Extract the (x, y) coordinate from the center of the cell holding the provided text.  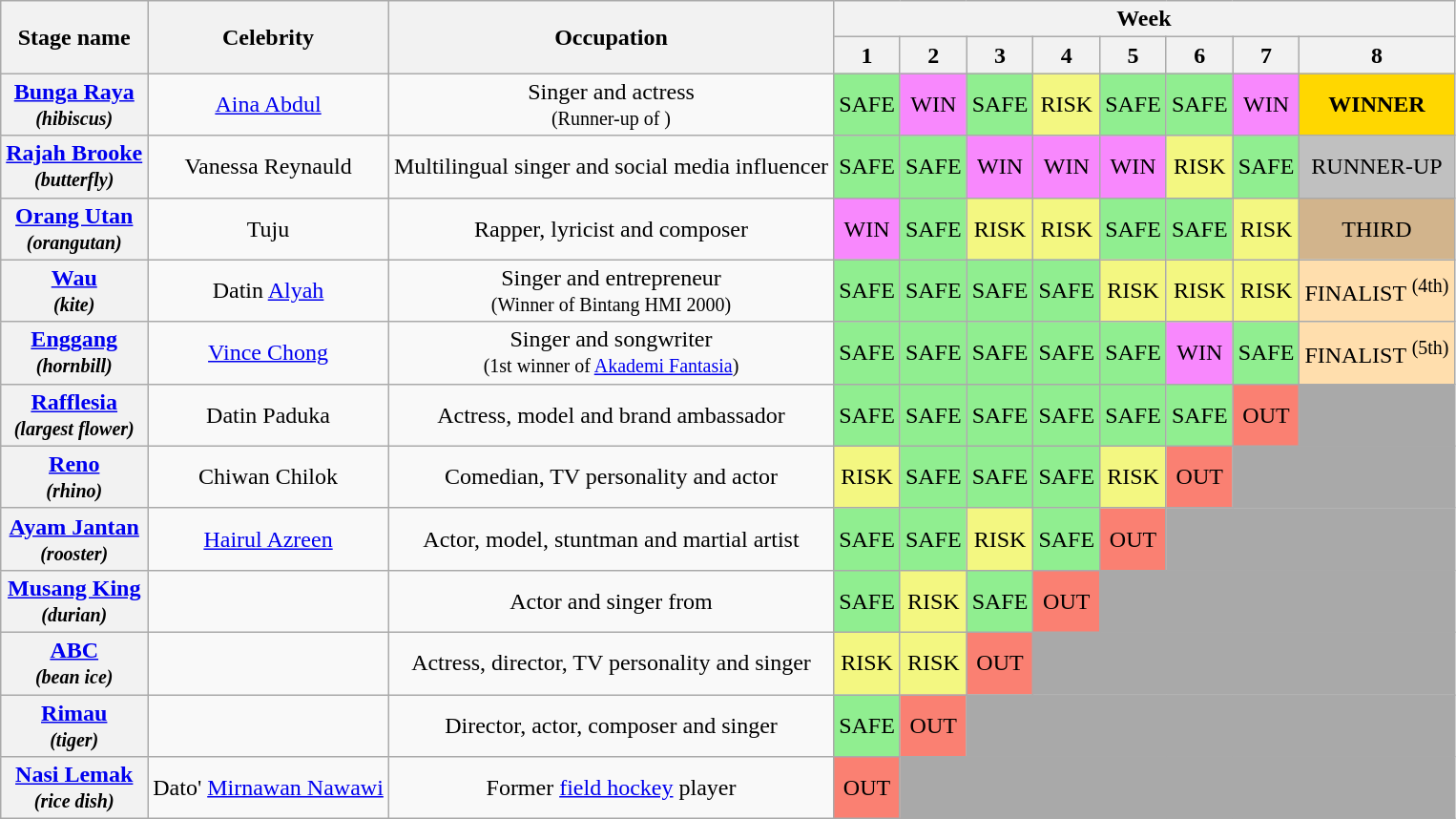
Rimau (tiger) (74, 725)
Actress, model and brand ambassador (611, 414)
WINNER (1377, 105)
4 (1067, 55)
3 (1000, 55)
Week (1144, 19)
Orang Utan (orangutan) (74, 229)
FINALIST (5th) (1377, 353)
2 (933, 55)
Ayam Jantan (rooster) (74, 538)
THIRD (1377, 229)
6 (1199, 55)
Actress, director, TV personality and singer (611, 662)
Wau (kite) (74, 290)
Director, actor, composer and singer (611, 725)
ABC (bean ice) (74, 662)
Rafflesia (largest flower) (74, 414)
Singer and songwriter (1st winner of Akademi Fantasia) (611, 353)
Nasi Lemak (rice dish) (74, 788)
Musang King (durian) (74, 601)
Enggang (hornbill) (74, 353)
Bunga Raya (hibiscus) (74, 105)
Actor, model, stuntman and martial artist (611, 538)
Singer and actress (Runner-up of ) (611, 105)
RUNNER-UP (1377, 166)
Hairul Azreen (269, 538)
Reno (rhino) (74, 477)
5 (1134, 55)
7 (1266, 55)
Aina Abdul (269, 105)
Occupation (611, 37)
Datin Paduka (269, 414)
Former field hockey player (611, 788)
Vanessa Reynauld (269, 166)
Singer and entrepreneur (Winner of Bintang HMI 2000) (611, 290)
Actor and singer from (611, 601)
Rapper, lyricist and composer (611, 229)
Dato' Mirnawan Nawawi (269, 788)
FINALIST (4th) (1377, 290)
Celebrity (269, 37)
Chiwan Chilok (269, 477)
Comedian, TV personality and actor (611, 477)
Multilingual singer and social media influencer (611, 166)
Datin Alyah (269, 290)
Rajah Brooke (butterfly) (74, 166)
Stage name (74, 37)
Tuju (269, 229)
8 (1377, 55)
Vince Chong (269, 353)
1 (867, 55)
